From the cell containing the given text, extract its center point as (X, Y) coordinate. 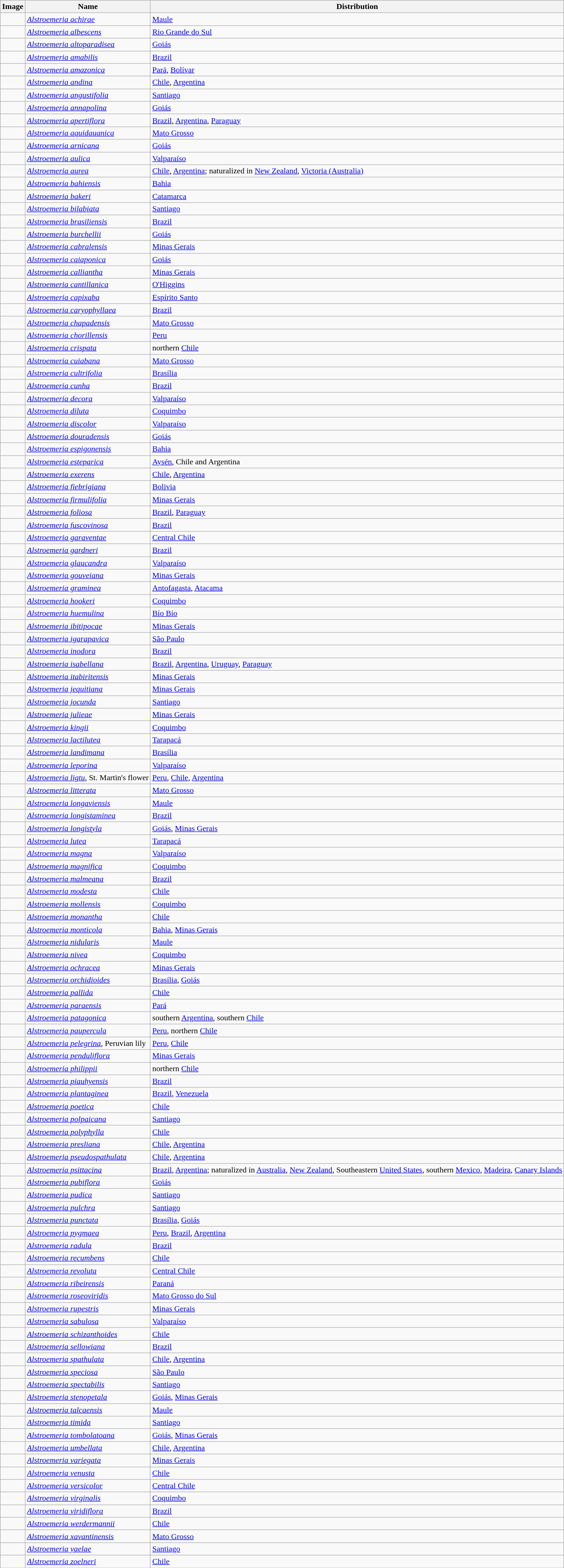
Alstroemeria burchellii (88, 234)
Alstroemeria versicolor (88, 1486)
Peru, Chile, Argentina (357, 778)
Alstroemeria lactilutea (88, 740)
Alstroemeria jocunda (88, 702)
Alstroemeria lutea (88, 841)
Alstroemeria tombolatoana (88, 1435)
Alstroemeria garaventae (88, 537)
Alstroemeria brasiliensis (88, 222)
Alstroemeria altoparadisea (88, 45)
Alstroemeria schizanthoides (88, 1334)
Alstroemeria cabralensis (88, 247)
Alstroemeria magnifica (88, 866)
Brazil, Argentina, Paraguay (357, 120)
Alstroemeria patagonica (88, 1018)
Alstroemeria talcaensis (88, 1410)
Distribution (357, 7)
Alstroemeria leporina (88, 765)
Alstroemeria recumbens (88, 1258)
Alstroemeria pulchra (88, 1208)
Alstroemeria ibitipocae (88, 626)
Peru, Chile (357, 1043)
Alstroemeria piauhyensis (88, 1081)
Espírito Santo (357, 297)
Alstroemeria decora (88, 399)
Alstroemeria angustifolia (88, 95)
Alstroemeria sabulosa (88, 1321)
Brazil, Argentina, Uruguay, Paraguay (357, 664)
Alstroemeria roseoviridis (88, 1296)
Alstroemeria pseudospathulata (88, 1157)
Alstroemeria ligtu, St. Martin's flower (88, 778)
Alstroemeria achirae (88, 19)
Alstroemeria pudica (88, 1195)
Rio Grande do Sul (357, 32)
Alstroemeria aulica (88, 158)
Alstroemeria igarapavica (88, 639)
Aysén, Chile and Argentina (357, 462)
Alstroemeria cantillanica (88, 285)
Alstroemeria aquidauanica (88, 133)
Alstroemeria bakeri (88, 196)
Alstroemeria ribeirensis (88, 1283)
Alstroemeria arnicana (88, 145)
Alstroemeria xavantinensis (88, 1536)
Alstroemeria aurea (88, 171)
Alstroemeria espigonensis (88, 449)
Bolivia (357, 487)
Alstroemeria werdermannii (88, 1523)
Alstroemeria discolor (88, 424)
Alstroemeria longaviensis (88, 803)
Alstroemeria amazonica (88, 70)
Alstroemeria caiaponica (88, 259)
Alstroemeria philippii (88, 1068)
Alstroemeria exerens (88, 474)
Alstroemeria chorillensis (88, 335)
Alstroemeria litterata (88, 790)
Alstroemeria julieae (88, 714)
Alstroemeria malmeana (88, 879)
Alstroemeria bilabiata (88, 209)
Alstroemeria umbellata (88, 1448)
Alstroemeria polyphylla (88, 1132)
Alstroemeria ochracea (88, 968)
Chile, Argentina; naturalized in New Zealand, Victoria (Australia) (357, 171)
Alstroemeria nivea (88, 955)
Alstroemeria pubiflora (88, 1182)
Alstroemeria paupercula (88, 1031)
Alstroemeria speciosa (88, 1372)
Alstroemeria orchidioides (88, 980)
Alstroemeria capixaba (88, 297)
Peru, northern Chile (357, 1031)
Alstroemeria radula (88, 1245)
Alstroemeria landimana (88, 752)
Alstroemeria calliantha (88, 272)
Alstroemeria variegata (88, 1460)
Alstroemeria cunha (88, 386)
Alstroemeria pallida (88, 993)
Bío Bío (357, 613)
Alstroemeria fuscovinosa (88, 525)
Alstroemeria jequitiana (88, 689)
Alstroemeria albescens (88, 32)
Alstroemeria virginalis (88, 1498)
Alstroemeria pelegrina, Peruvian lily (88, 1043)
Alstroemeria magna (88, 854)
Pará (357, 1005)
Alstroemeria gouveiana (88, 576)
Alstroemeria crispata (88, 348)
Alstroemeria graminea (88, 588)
southern Argentina, southern Chile (357, 1018)
Alstroemeria monticola (88, 929)
Image (13, 7)
Alstroemeria sellowiana (88, 1346)
Alstroemeria psittacina (88, 1169)
Name (88, 7)
Alstroemeria polpaicana (88, 1119)
Alstroemeria gardneri (88, 550)
Peru (357, 335)
Alstroemeria monantha (88, 917)
Alstroemeria punctata (88, 1220)
Alstroemeria modesta (88, 891)
Alstroemeria plantaginea (88, 1094)
Alstroemeria presliana (88, 1144)
Alstroemeria revoluta (88, 1271)
Bahia, Minas Gerais (357, 929)
Mato Grosso do Sul (357, 1296)
Alstroemeria foliosa (88, 512)
Alstroemeria timida (88, 1423)
Alstroemeria inodora (88, 651)
Alstroemeria stenopetala (88, 1397)
Alstroemeria annapolina (88, 108)
Alstroemeria fiebrigiana (88, 487)
Brazil, Venezuela (357, 1094)
Alstroemeria zoelneri (88, 1561)
Alstroemeria venusta (88, 1473)
Alstroemeria firmulifolia (88, 500)
Brazil, Argentina; naturalized in Australia, New Zealand, Southeastern United States, southern Mexico, Madeira, Canary Islands (357, 1169)
Catamarca (357, 196)
Alstroemeria longistyla (88, 828)
Alstroemeria itabiritensis (88, 677)
Alstroemeria yaelae (88, 1549)
Alstroemeria nidularis (88, 942)
Pará, Bolívar (357, 70)
Alstroemeria andina (88, 82)
Alstroemeria isabellana (88, 664)
Alstroemeria apertiflora (88, 120)
Antofagasta, Atacama (357, 588)
Alstroemeria cuiabana (88, 360)
Alstroemeria spathulata (88, 1359)
Alstroemeria douradensis (88, 436)
Alstroemeria glaucandra (88, 563)
Alstroemeria spectabilis (88, 1385)
O'Higgins (357, 285)
Alstroemeria chapadensis (88, 323)
Alstroemeria esteparica (88, 462)
Alstroemeria pygmaea (88, 1233)
Alstroemeria paraensis (88, 1005)
Paraná (357, 1283)
Alstroemeria poetica (88, 1106)
Alstroemeria mollensis (88, 904)
Alstroemeria hookeri (88, 601)
Alstroemeria penduliflora (88, 1056)
Alstroemeria rupestris (88, 1309)
Alstroemeria caryophyllaea (88, 310)
Alstroemeria longistaminea (88, 816)
Alstroemeria bahiensis (88, 184)
Brazil, Paraguay (357, 512)
Alstroemeria kingii (88, 727)
Alstroemeria amabilis (88, 57)
Alstroemeria viridiflora (88, 1511)
Alstroemeria cultrifolia (88, 373)
Alstroemeria huemulina (88, 613)
Alstroemeria diluta (88, 411)
Peru, Brazil, Argentina (357, 1233)
